Extract the [x, y] coordinate from the center of the cell holding the provided text.  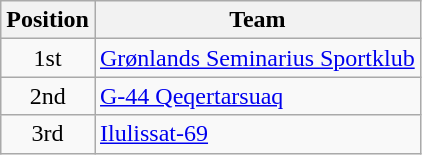
Ilulissat-69 [257, 134]
G-44 Qeqertarsuaq [257, 96]
Team [257, 20]
Grønlands Seminarius Sportklub [257, 58]
2nd [48, 96]
Position [48, 20]
3rd [48, 134]
1st [48, 58]
